Scan for the cell matching the given text and deliver its (x, y) coordinate at center. 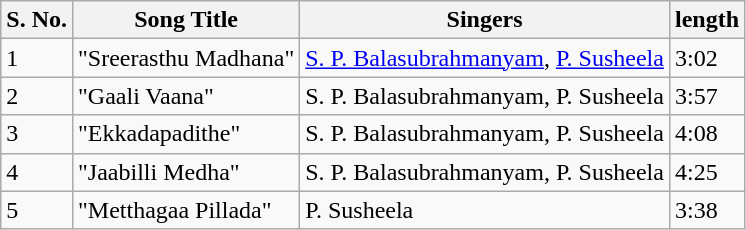
S. No. (37, 20)
"Gaali Vaana" (186, 96)
4:25 (706, 172)
5 (37, 210)
1 (37, 58)
"Ekkadapadithe" (186, 134)
4 (37, 172)
3:38 (706, 210)
4:08 (706, 134)
Song Title (186, 20)
"Jaabilli Medha" (186, 172)
P. Susheela (485, 210)
3 (37, 134)
2 (37, 96)
"Metthagaa Pillada" (186, 210)
Singers (485, 20)
3:57 (706, 96)
"Sreerasthu Madhana" (186, 58)
length (706, 20)
3:02 (706, 58)
